Detect which cell encompasses the target text, then output its (X, Y) center coordinate. 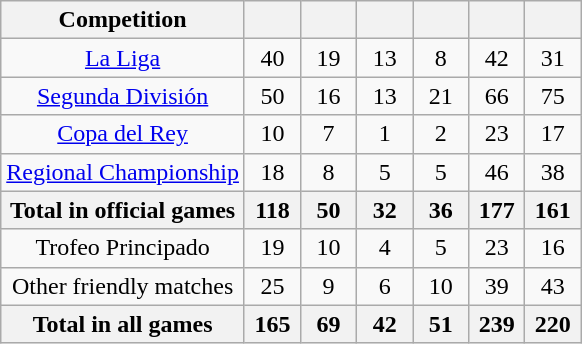
40 (272, 58)
Competition (123, 20)
21 (441, 96)
161 (553, 210)
38 (553, 172)
239 (497, 324)
177 (497, 210)
9 (329, 286)
18 (272, 172)
46 (497, 172)
Regional Championship (123, 172)
31 (553, 58)
Copa del Rey (123, 134)
Trofeo Principado (123, 248)
7 (329, 134)
6 (385, 286)
32 (385, 210)
Total in all games (123, 324)
17 (553, 134)
69 (329, 324)
39 (497, 286)
165 (272, 324)
25 (272, 286)
2 (441, 134)
75 (553, 96)
Total in official games (123, 210)
Other friendly matches (123, 286)
Segunda División (123, 96)
220 (553, 324)
118 (272, 210)
36 (441, 210)
4 (385, 248)
51 (441, 324)
1 (385, 134)
43 (553, 286)
La Liga (123, 58)
66 (497, 96)
